Return the [x, y] coordinate for the center point of the cell that contains the specified text.  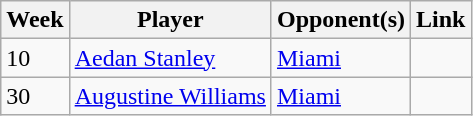
Opponent(s) [340, 20]
30 [35, 96]
10 [35, 58]
Player [170, 20]
Week [35, 20]
Aedan Stanley [170, 58]
Augustine Williams [170, 96]
Link [441, 20]
